Identify which cell holds the provided text, then report its (x, y) central coordinate. 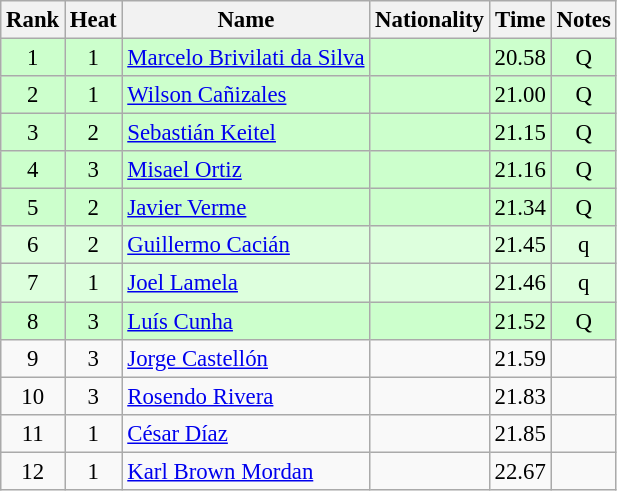
César Díaz (246, 433)
8 (33, 321)
21.15 (520, 133)
6 (33, 245)
Guillermo Cacián (246, 245)
21.83 (520, 396)
Luís Cunha (246, 321)
12 (33, 471)
Jorge Castellón (246, 358)
Joel Lamela (246, 283)
9 (33, 358)
21.00 (520, 95)
21.34 (520, 208)
5 (33, 208)
Wilson Cañizales (246, 95)
Time (520, 20)
21.46 (520, 283)
7 (33, 283)
4 (33, 170)
Javier Verme (246, 208)
Rosendo Rivera (246, 396)
22.67 (520, 471)
20.58 (520, 58)
21.16 (520, 170)
Notes (584, 20)
Sebastián Keitel (246, 133)
10 (33, 396)
Rank (33, 20)
11 (33, 433)
Marcelo Brivilati da Silva (246, 58)
Heat (94, 20)
Misael Ortiz (246, 170)
21.52 (520, 321)
21.85 (520, 433)
Nationality (430, 20)
21.59 (520, 358)
21.45 (520, 245)
Karl Brown Mordan (246, 471)
Name (246, 20)
